From the cell containing the given text, extract its center point as (X, Y) coordinate. 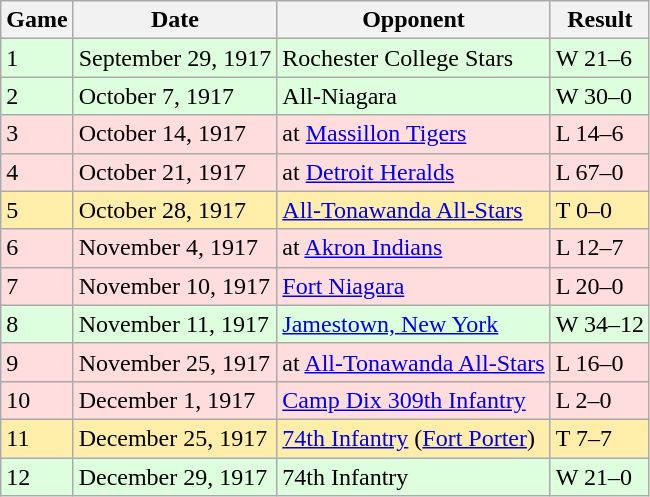
5 (37, 210)
Date (175, 20)
7 (37, 286)
December 25, 1917 (175, 438)
Camp Dix 309th Infantry (414, 400)
L 2–0 (600, 400)
11 (37, 438)
December 1, 1917 (175, 400)
December 29, 1917 (175, 477)
All-Tonawanda All-Stars (414, 210)
at Massillon Tigers (414, 134)
at Detroit Heralds (414, 172)
Opponent (414, 20)
L 20–0 (600, 286)
3 (37, 134)
L 14–6 (600, 134)
W 21–0 (600, 477)
4 (37, 172)
Result (600, 20)
Rochester College Stars (414, 58)
at All-Tonawanda All-Stars (414, 362)
L 67–0 (600, 172)
October 7, 1917 (175, 96)
September 29, 1917 (175, 58)
W 30–0 (600, 96)
8 (37, 324)
1 (37, 58)
October 28, 1917 (175, 210)
9 (37, 362)
November 4, 1917 (175, 248)
Fort Niagara (414, 286)
November 25, 1917 (175, 362)
November 10, 1917 (175, 286)
2 (37, 96)
All-Niagara (414, 96)
T 0–0 (600, 210)
October 21, 1917 (175, 172)
L 12–7 (600, 248)
6 (37, 248)
W 21–6 (600, 58)
L 16–0 (600, 362)
74th Infantry (414, 477)
74th Infantry (Fort Porter) (414, 438)
at Akron Indians (414, 248)
10 (37, 400)
12 (37, 477)
October 14, 1917 (175, 134)
T 7–7 (600, 438)
November 11, 1917 (175, 324)
Jamestown, New York (414, 324)
Game (37, 20)
W 34–12 (600, 324)
